Identify which cell holds the provided text, then report its [x, y] central coordinate. 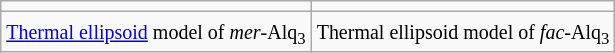
Thermal ellipsoid model of fac-Alq3 [463, 32]
Thermal ellipsoid model of mer-Alq3 [156, 32]
